Find where the given text appears and provide that cell's center as [x, y] coordinate. 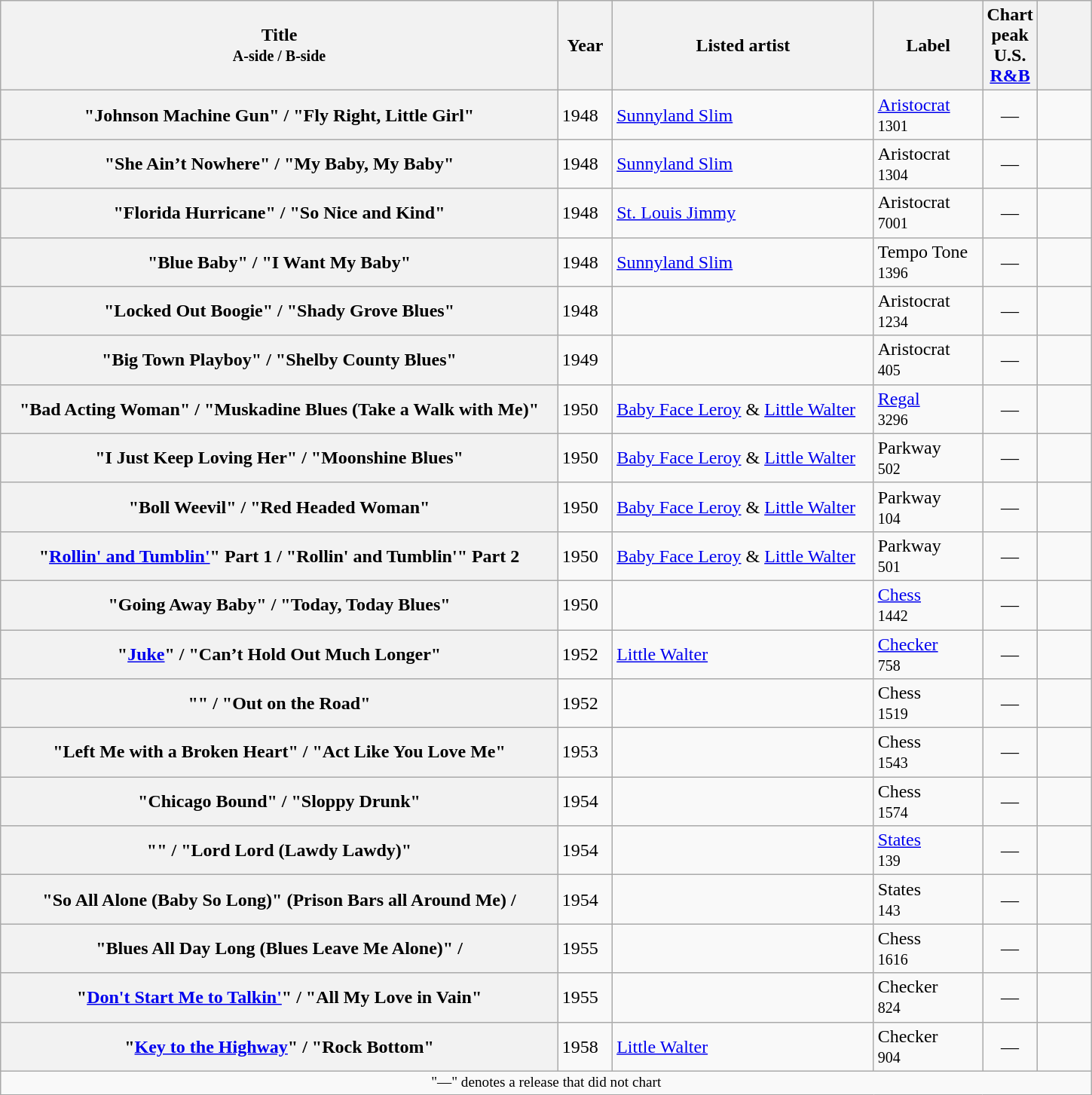
St. Louis Jimmy [743, 213]
"Don't Start Me to Talkin'" / "All My Love in Vain" [280, 998]
Regal 3296 [928, 408]
Chess 1519 [928, 704]
"Locked Out Boogie" / "Shady Grove Blues" [280, 310]
"Chicago Bound" / "Sloppy Drunk" [280, 802]
TitleA-side / B-side [280, 45]
"She Ain’t Nowhere" / "My Baby, My Baby" [280, 164]
"Rollin' and Tumblin'" Part 1 / "Rollin' and Tumblin'" Part 2 [280, 556]
States 139 [928, 850]
Chess 1616 [928, 948]
"Key to the Highway" / "Rock Bottom" [280, 1046]
"" / "Out on the Road" [280, 704]
ChartpeakU.S.R&B [1010, 45]
Chess 1543 [928, 752]
Parkway 501 [928, 556]
Aristocrat 1304 [928, 164]
Label [928, 45]
"I Just Keep Loving Her" / "Moonshine Blues" [280, 458]
"Juke" / "Can’t Hold Out Much Longer" [280, 654]
States 143 [928, 900]
"Blue Baby" / "I Want My Baby" [280, 262]
"Big Town Playboy" / "Shelby County Blues" [280, 360]
Aristocrat 1301 [928, 115]
Checker 824 [928, 998]
"Left Me with a Broken Heart" / "Act Like You Love Me" [280, 752]
"Boll Weevil" / "Red Headed Woman" [280, 506]
Parkway 104 [928, 506]
"So All Alone (Baby So Long)" (Prison Bars all Around Me) / [280, 900]
Chess 1574 [928, 802]
Parkway 502 [928, 458]
"Going Away Baby" / "Today, Today Blues" [280, 604]
1949 [585, 360]
Checker 904 [928, 1046]
1958 [585, 1046]
Tempo Tone 1396 [928, 262]
"Bad Acting Woman" / "Muskadine Blues (Take a Walk with Me)" [280, 408]
Chess 1442 [928, 604]
Checker 758 [928, 654]
"Blues All Day Long (Blues Leave Me Alone)" / [280, 948]
"" / "Lord Lord (Lawdy Lawdy)" [280, 850]
1953 [585, 752]
Aristocrat 1234 [928, 310]
"Florida Hurricane" / "So Nice and Kind" [280, 213]
"—" denotes a release that did not chart [546, 1083]
"Johnson Machine Gun" / "Fly Right, Little Girl" [280, 115]
Aristocrat 7001 [928, 213]
Aristocrat 405 [928, 360]
Listed artist [743, 45]
Year [585, 45]
